Determine the (x, y) coordinate at the center of the cell enclosing the given text.  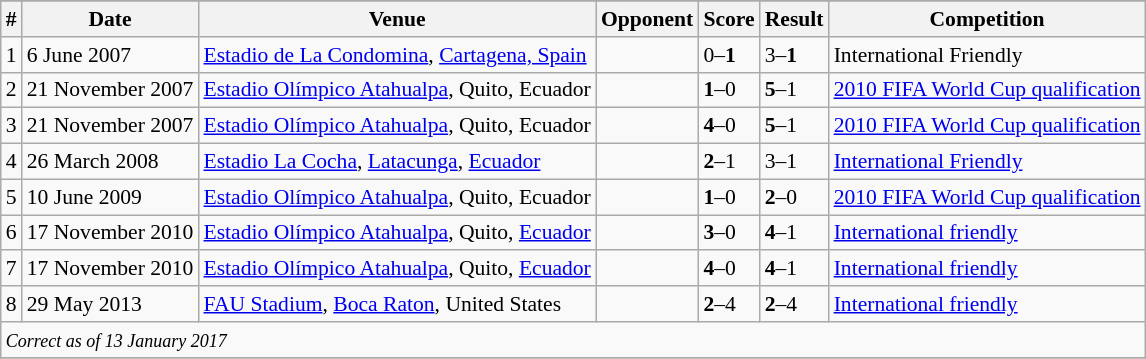
2–0 (794, 197)
# (12, 19)
Competition (988, 19)
Correct as of 13 January 2017 (574, 340)
FAU Stadium, Boca Raton, United States (396, 304)
1 (12, 55)
Result (794, 19)
Estadio de La Condomina, Cartagena, Spain (396, 55)
3–0 (728, 233)
26 March 2008 (110, 162)
6 June 2007 (110, 55)
Venue (396, 19)
Date (110, 19)
4 (12, 162)
29 May 2013 (110, 304)
10 June 2009 (110, 197)
7 (12, 269)
2–1 (728, 162)
Opponent (648, 19)
8 (12, 304)
Score (728, 19)
3 (12, 126)
Estadio La Cocha, Latacunga, Ecuador (396, 162)
2 (12, 90)
6 (12, 233)
0–1 (728, 55)
5 (12, 197)
